Pinpoint the cell where the given text exists, returning its (X, Y) midpoint coordinate. 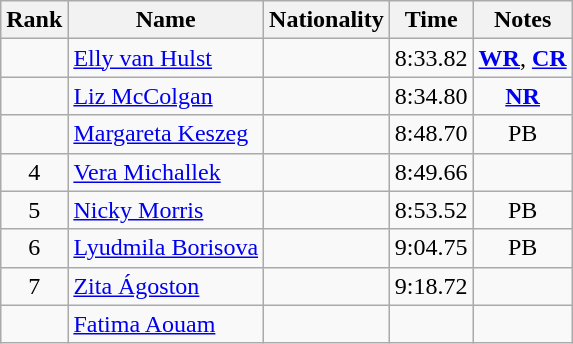
NR (522, 96)
9:04.75 (431, 248)
9:18.72 (431, 286)
7 (34, 286)
8:49.66 (431, 172)
Elly van Hulst (166, 58)
6 (34, 248)
Time (431, 20)
Lyudmila Borisova (166, 248)
Rank (34, 20)
4 (34, 172)
Zita Ágoston (166, 286)
Name (166, 20)
Fatima Aouam (166, 324)
Nationality (327, 20)
Liz McColgan (166, 96)
Notes (522, 20)
8:34.80 (431, 96)
WR, CR (522, 58)
Vera Michallek (166, 172)
5 (34, 210)
8:48.70 (431, 134)
Nicky Morris (166, 210)
Margareta Keszeg (166, 134)
8:33.82 (431, 58)
8:53.52 (431, 210)
